For the text-containing cell, return its midpoint in (X, Y) coordinate format. 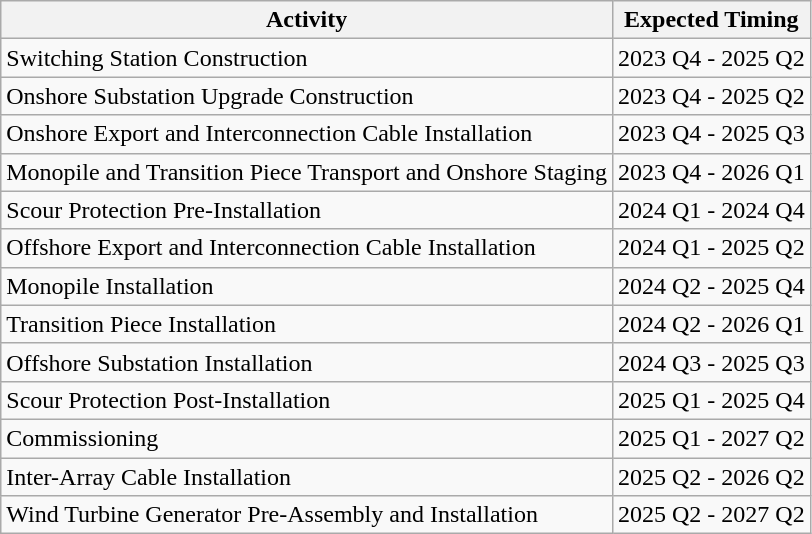
2023 Q4 - 2026 Q1 (711, 172)
2024 Q1 - 2024 Q4 (711, 210)
2025 Q1 - 2027 Q2 (711, 438)
2025 Q1 - 2025 Q4 (711, 400)
Activity (307, 20)
Expected Timing (711, 20)
2024 Q2 - 2026 Q1 (711, 324)
2025 Q2 - 2026 Q2 (711, 477)
Inter-Array Cable Installation (307, 477)
Monopile and Transition Piece Transport and Onshore Staging (307, 172)
2024 Q3 - 2025 Q3 (711, 362)
2024 Q1 - 2025 Q2 (711, 248)
Offshore Export and Interconnection Cable Installation (307, 248)
Transition Piece Installation (307, 324)
Scour Protection Post-Installation (307, 400)
Onshore Substation Upgrade Construction (307, 96)
2023 Q4 - 2025 Q3 (711, 134)
2024 Q2 - 2025 Q4 (711, 286)
Commissioning (307, 438)
Scour Protection Pre-Installation (307, 210)
Onshore Export and Interconnection Cable Installation (307, 134)
2025 Q2 - 2027 Q2 (711, 515)
Offshore Substation Installation (307, 362)
Monopile Installation (307, 286)
Wind Turbine Generator Pre-Assembly and Installation (307, 515)
Switching Station Construction (307, 58)
